Locate the cell with the specified text and output its (x, y) center coordinate. 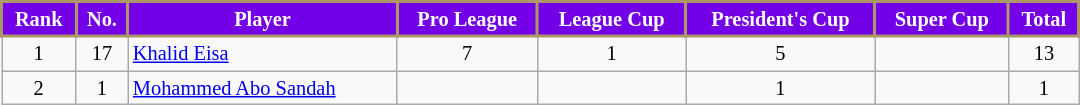
Khalid Eisa (262, 53)
7 (468, 53)
Mohammed Abo Sandah (262, 88)
President's Cup (780, 18)
No. (102, 18)
5 (780, 53)
Total (1044, 18)
Pro League (468, 18)
League Cup (611, 18)
13 (1044, 53)
17 (102, 53)
Player (262, 18)
Super Cup (942, 18)
2 (39, 88)
Rank (39, 18)
